Return the [X, Y] coordinate for the center point of the cell that contains the specified text.  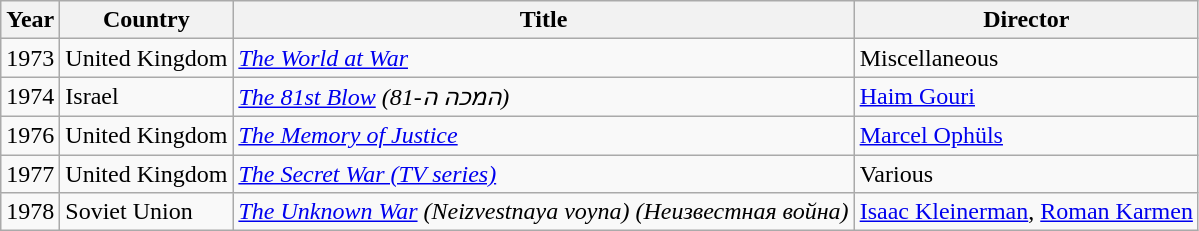
The Unknown War (Neizvestnaya voyna) (Неизвестная война) [544, 212]
1976 [30, 135]
Marcel Ophüls [1026, 135]
The Memory of Justice [544, 135]
Isaac Kleinerman, Roman Karmen [1026, 212]
Title [544, 20]
Year [30, 20]
Soviet Union [146, 212]
Miscellaneous [1026, 58]
1974 [30, 97]
1977 [30, 173]
1978 [30, 212]
Country [146, 20]
Israel [146, 97]
The World at War [544, 58]
Various [1026, 173]
The 81st Blow (המכה ה-81) [544, 97]
The Secret War (TV series) [544, 173]
1973 [30, 58]
Haim Gouri [1026, 97]
Director [1026, 20]
